Capture the cell that displays the provided text and extract its (x, y) central coordinate. 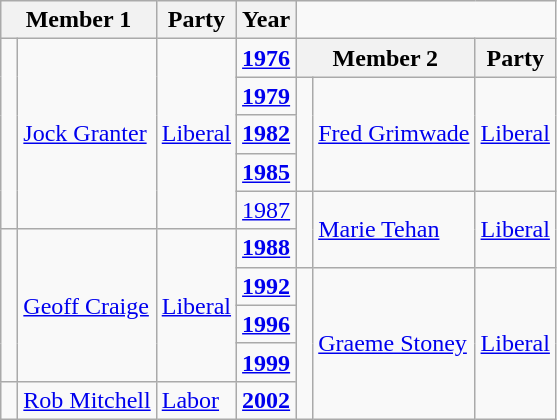
Member 1 (78, 20)
Fred Grimwade (394, 134)
Jock Granter (87, 134)
Marie Tehan (394, 229)
1992 (266, 286)
1999 (266, 362)
1987 (266, 210)
1985 (266, 172)
Year (266, 20)
Rob Mitchell (87, 400)
1996 (266, 324)
1982 (266, 134)
Member 2 (386, 58)
Graeme Stoney (394, 343)
Labor (196, 400)
2002 (266, 400)
1979 (266, 96)
Geoff Craige (87, 305)
1988 (266, 248)
1976 (266, 58)
